Search for the cell housing the specified text and yield its (x, y) center coordinate. 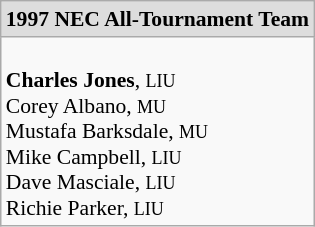
Charles Jones, LIU Corey Albano, MU Mustafa Barksdale, MU Mike Campbell, LIU Dave Masciale, LIU Richie Parker, LIU (158, 132)
1997 NEC All-Tournament Team (158, 19)
